For the text-containing cell, return its midpoint in [X, Y] coordinate format. 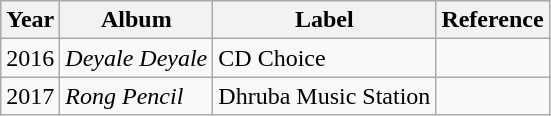
Label [324, 20]
2017 [30, 96]
Rong Pencil [136, 96]
2016 [30, 58]
Deyale Deyale [136, 58]
Dhruba Music Station [324, 96]
Album [136, 20]
CD Choice [324, 58]
Reference [492, 20]
Year [30, 20]
